Capture the cell that displays the provided text and extract its [X, Y] central coordinate. 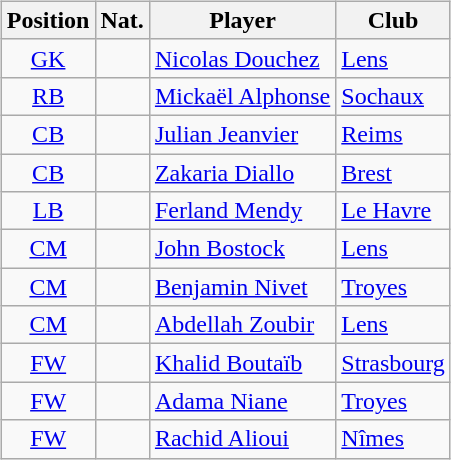
Ferland Mendy [242, 211]
Player [242, 20]
John Bostock [242, 249]
LB [48, 211]
Nîmes [394, 439]
Reims [394, 134]
RB [48, 96]
Benjamin Nivet [242, 287]
Sochaux [394, 96]
Club [394, 20]
Position [48, 20]
Mickaël Alphonse [242, 96]
Khalid Boutaïb [242, 363]
Strasbourg [394, 363]
Julian Jeanvier [242, 134]
Adama Niane [242, 401]
Nicolas Douchez [242, 58]
GK [48, 58]
Brest [394, 173]
Le Havre [394, 211]
Rachid Alioui [242, 439]
Abdellah Zoubir [242, 325]
Nat. [122, 20]
Zakaria Diallo [242, 173]
